Output the [X, Y] coordinate of the center of the cell containing the given text.  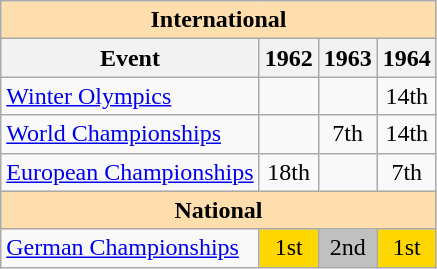
1964 [406, 58]
European Championships [130, 172]
National [219, 210]
1962 [288, 58]
Winter Olympics [130, 96]
Event [130, 58]
1963 [348, 58]
18th [288, 172]
2nd [348, 248]
World Championships [130, 134]
International [219, 20]
German Championships [130, 248]
